For the text-containing cell, return its midpoint in (X, Y) coordinate format. 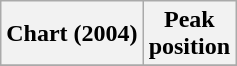
Chart (2004) (72, 34)
Peakposition (189, 34)
